For the text-containing cell, return its midpoint in [X, Y] coordinate format. 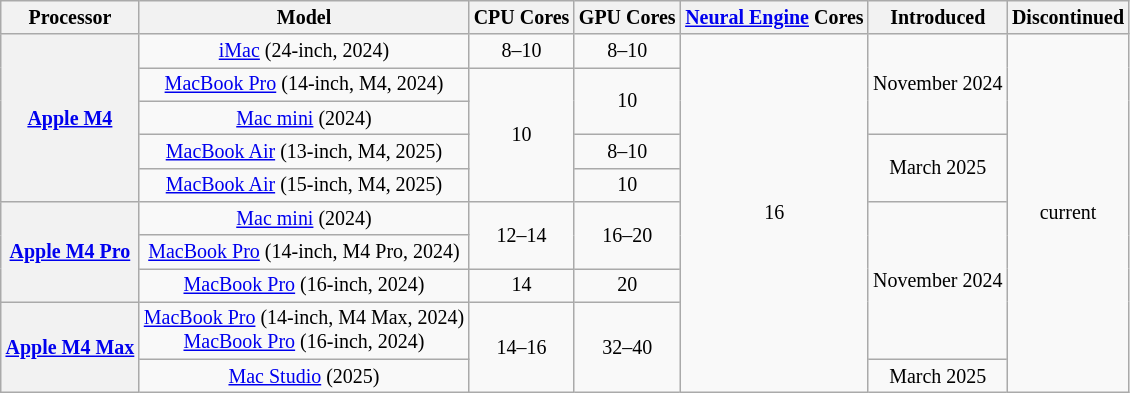
Model [304, 18]
Mac Studio (2025) [304, 376]
MacBook Pro (14-inch, M4 Max, 2024)MacBook Pro (16-inch, 2024) [304, 330]
CPU Cores [522, 18]
MacBook Pro (14-inch, M4 Pro, 2024) [304, 252]
Discontinued [1068, 18]
iMac (24-inch, 2024) [304, 52]
Introduced [938, 18]
16–20 [627, 236]
GPU Cores [627, 18]
MacBook Air (13-inch, M4, 2025) [304, 152]
MacBook Air (15-inch, M4, 2025) [304, 184]
20 [627, 286]
MacBook Pro (16-inch, 2024) [304, 286]
Apple M4 Max [70, 348]
32–40 [627, 348]
Apple M4 Pro [70, 252]
12–14 [522, 236]
14–16 [522, 348]
MacBook Pro (14-inch, M4, 2024) [304, 84]
Processor [70, 18]
Neural Engine Cores [774, 18]
14 [522, 286]
Apple M4 [70, 118]
